For the text-containing cell, return its midpoint in [x, y] coordinate format. 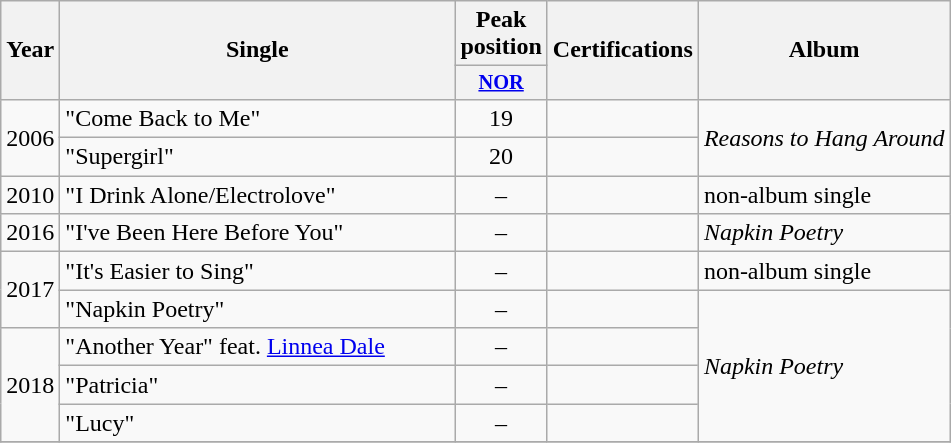
2018 [30, 385]
Single [258, 50]
"I Drink Alone/Electrolove" [258, 195]
19 [501, 118]
Reasons to Hang Around [824, 137]
Year [30, 50]
"Another Year" feat. Linnea Dale [258, 347]
"It's Easier to Sing" [258, 271]
2017 [30, 290]
"Lucy" [258, 423]
"Patricia" [258, 385]
"Come Back to Me" [258, 118]
20 [501, 157]
2010 [30, 195]
Peak position [501, 34]
2006 [30, 137]
"I've Been Here Before You" [258, 233]
NOR [501, 83]
"Napkin Poetry" [258, 309]
"Supergirl" [258, 157]
2016 [30, 233]
Album [824, 50]
Certifications [622, 50]
